Search for the cell housing the specified text and yield its [x, y] center coordinate. 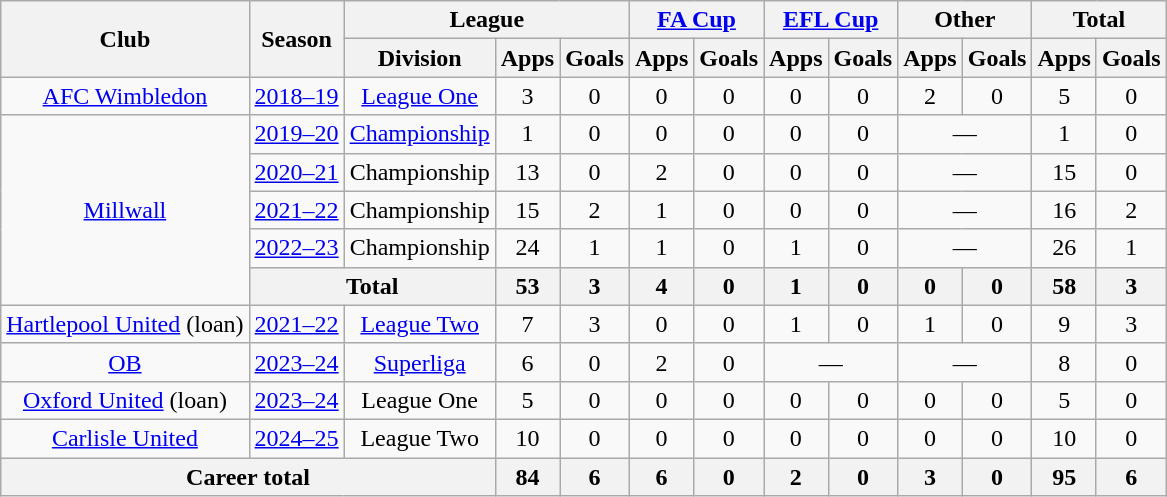
2019–20 [296, 134]
16 [1064, 210]
OB [125, 362]
2020–21 [296, 172]
League [486, 20]
FA Cup [696, 20]
13 [527, 172]
Carlisle United [125, 438]
8 [1064, 362]
95 [1064, 477]
AFC Wimbledon [125, 96]
58 [1064, 286]
Club [125, 39]
26 [1064, 248]
2018–19 [296, 96]
Career total [248, 477]
2024–25 [296, 438]
2022–23 [296, 248]
4 [661, 286]
84 [527, 477]
24 [527, 248]
53 [527, 286]
9 [1064, 324]
Hartlepool United (loan) [125, 324]
EFL Cup [831, 20]
Other [965, 20]
Oxford United (loan) [125, 400]
Division [420, 58]
Millwall [125, 210]
7 [527, 324]
Season [296, 39]
Superliga [420, 362]
